Detect which cell encompasses the target text, then output its (X, Y) center coordinate. 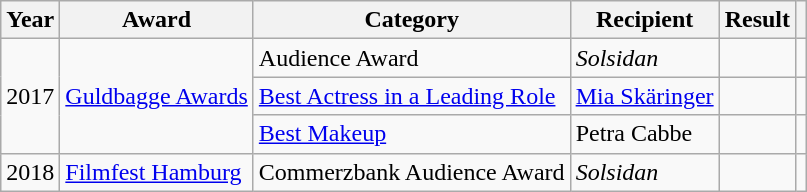
Mia Skäringer (644, 96)
Audience Award (412, 58)
Filmfest Hamburg (157, 172)
Award (157, 20)
2018 (30, 172)
Year (30, 20)
Best Actress in a Leading Role (412, 96)
Recipient (644, 20)
Guldbagge Awards (157, 96)
Result (757, 20)
2017 (30, 96)
Category (412, 20)
Best Makeup (412, 134)
Commerzbank Audience Award (412, 172)
Petra Cabbe (644, 134)
